Output the [X, Y] coordinate of the center of the cell containing the given text.  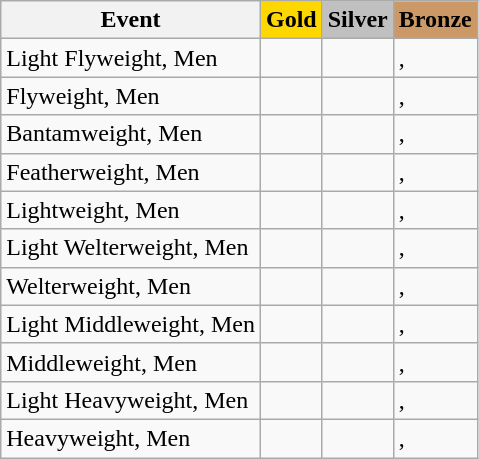
Gold [291, 20]
Middleweight, Men [131, 362]
Light Heavyweight, Men [131, 400]
Lightweight, Men [131, 210]
Light Flyweight, Men [131, 58]
Event [131, 20]
Welterweight, Men [131, 286]
Bronze [435, 20]
Silver [358, 20]
Featherweight, Men [131, 172]
Bantamweight, Men [131, 134]
Heavyweight, Men [131, 438]
Light Middleweight, Men [131, 324]
Light Welterweight, Men [131, 248]
Flyweight, Men [131, 96]
